Return [x, y] of the center of cell containing provided text 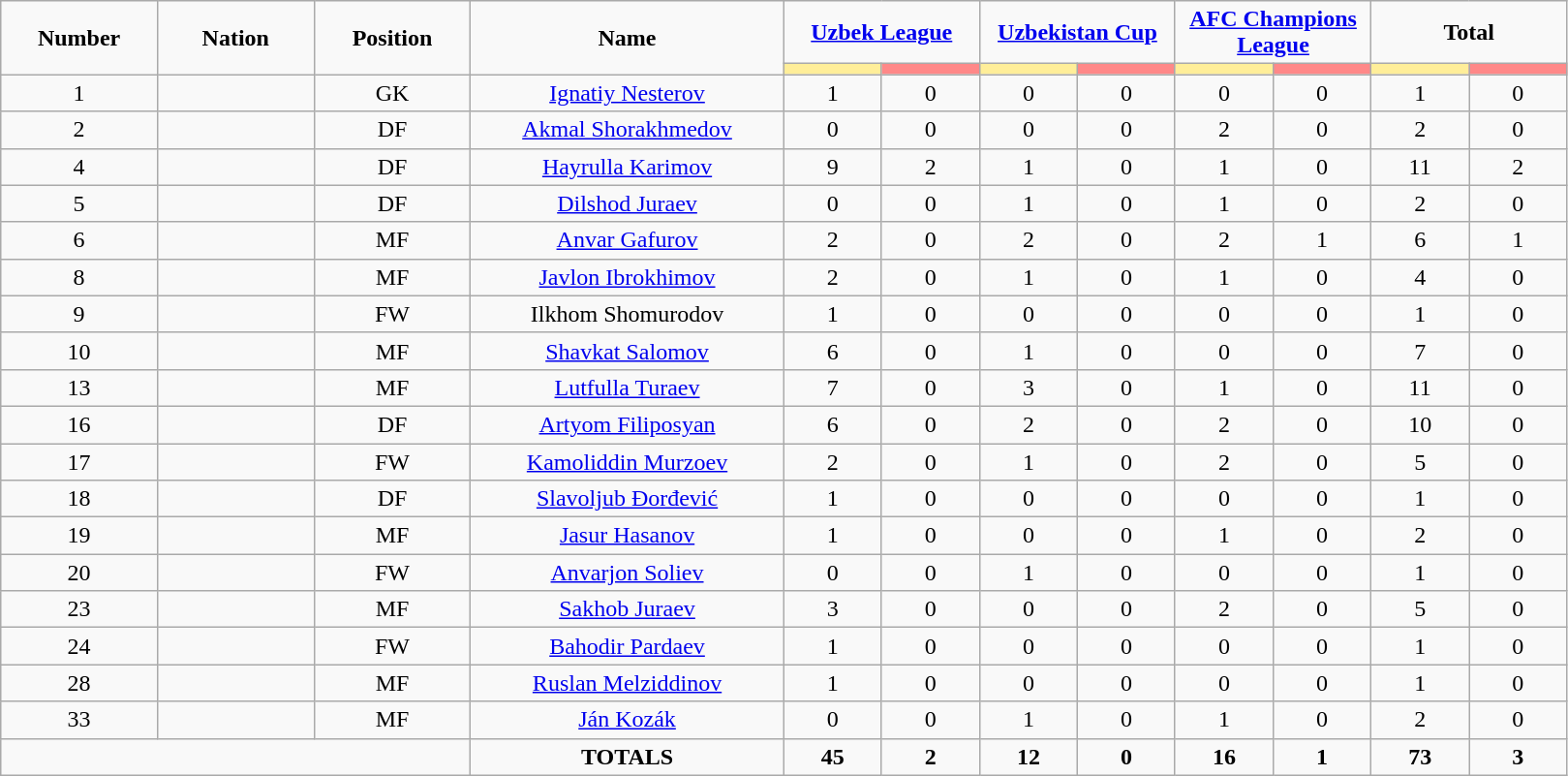
33 [79, 720]
Total [1469, 33]
Javlon Ibrokhimov [628, 277]
Position [392, 38]
17 [79, 462]
TOTALS [628, 757]
18 [79, 499]
Uzbek League [881, 33]
Kamoliddin Murzoev [628, 462]
Nation [235, 38]
8 [79, 277]
Ján Kozák [628, 720]
28 [79, 683]
Number [79, 38]
Anvarjon Soliev [628, 573]
23 [79, 609]
Hayrulla Karimov [628, 167]
Name [628, 38]
Sakhob Juraev [628, 609]
GK [392, 93]
12 [1029, 757]
Artyom Filiposyan [628, 424]
Ruslan Melziddinov [628, 683]
AFC Champions League [1273, 33]
Lutfulla Turaev [628, 388]
Shavkat Salomov [628, 351]
Jasur Hasanov [628, 536]
45 [833, 757]
Uzbekistan Cup [1077, 33]
Dilshod Juraev [628, 203]
Bahodir Pardaev [628, 646]
Akmal Shorakhmedov [628, 130]
24 [79, 646]
Ilkhom Shomurodov [628, 314]
13 [79, 388]
Ignatiy Nesterov [628, 93]
Slavoljub Đorđević [628, 499]
Anvar Gafurov [628, 240]
19 [79, 536]
20 [79, 573]
73 [1420, 757]
